Extract the [X, Y] coordinate from the center of the cell holding the provided text.  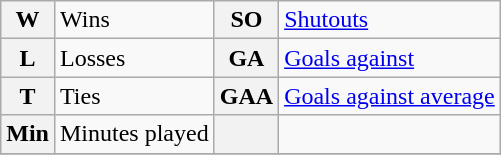
T [28, 96]
GA [246, 58]
Goals against [390, 58]
L [28, 58]
Minutes played [134, 134]
Ties [134, 96]
Shutouts [390, 20]
Min [28, 134]
SO [246, 20]
Wins [134, 20]
Goals against average [390, 96]
GAA [246, 96]
W [28, 20]
Losses [134, 58]
